Output the [X, Y] coordinate of the center of the cell containing the given text.  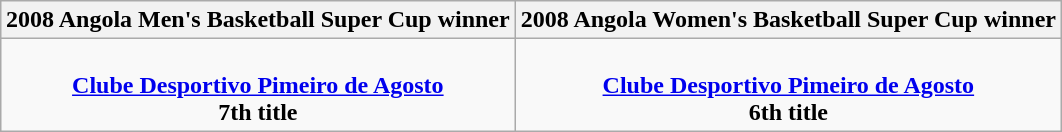
2008 Angola Men's Basketball Super Cup winner [258, 20]
Clube Desportivo Pimeiro de Agosto7th title [258, 85]
2008 Angola Women's Basketball Super Cup winner [788, 20]
Clube Desportivo Pimeiro de Agosto6th title [788, 85]
